Detect which cell encompasses the target text, then output its (x, y) center coordinate. 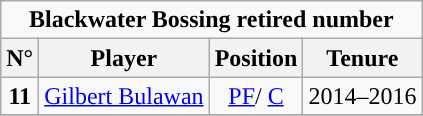
N° (20, 58)
Tenure (362, 58)
11 (20, 96)
Gilbert Bulawan (124, 96)
Blackwater Bossing retired number (212, 20)
Player (124, 58)
PF/ C (256, 96)
2014–2016 (362, 96)
Position (256, 58)
